Return the (x, y) coordinate for the center point of the cell that contains the specified text.  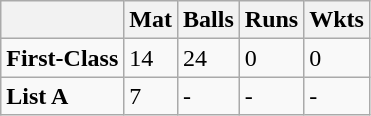
Mat (151, 20)
Runs (271, 20)
7 (151, 96)
Balls (209, 20)
Wkts (337, 20)
24 (209, 58)
First-Class (62, 58)
List A (62, 96)
14 (151, 58)
